Search for the cell housing the specified text and yield its [x, y] center coordinate. 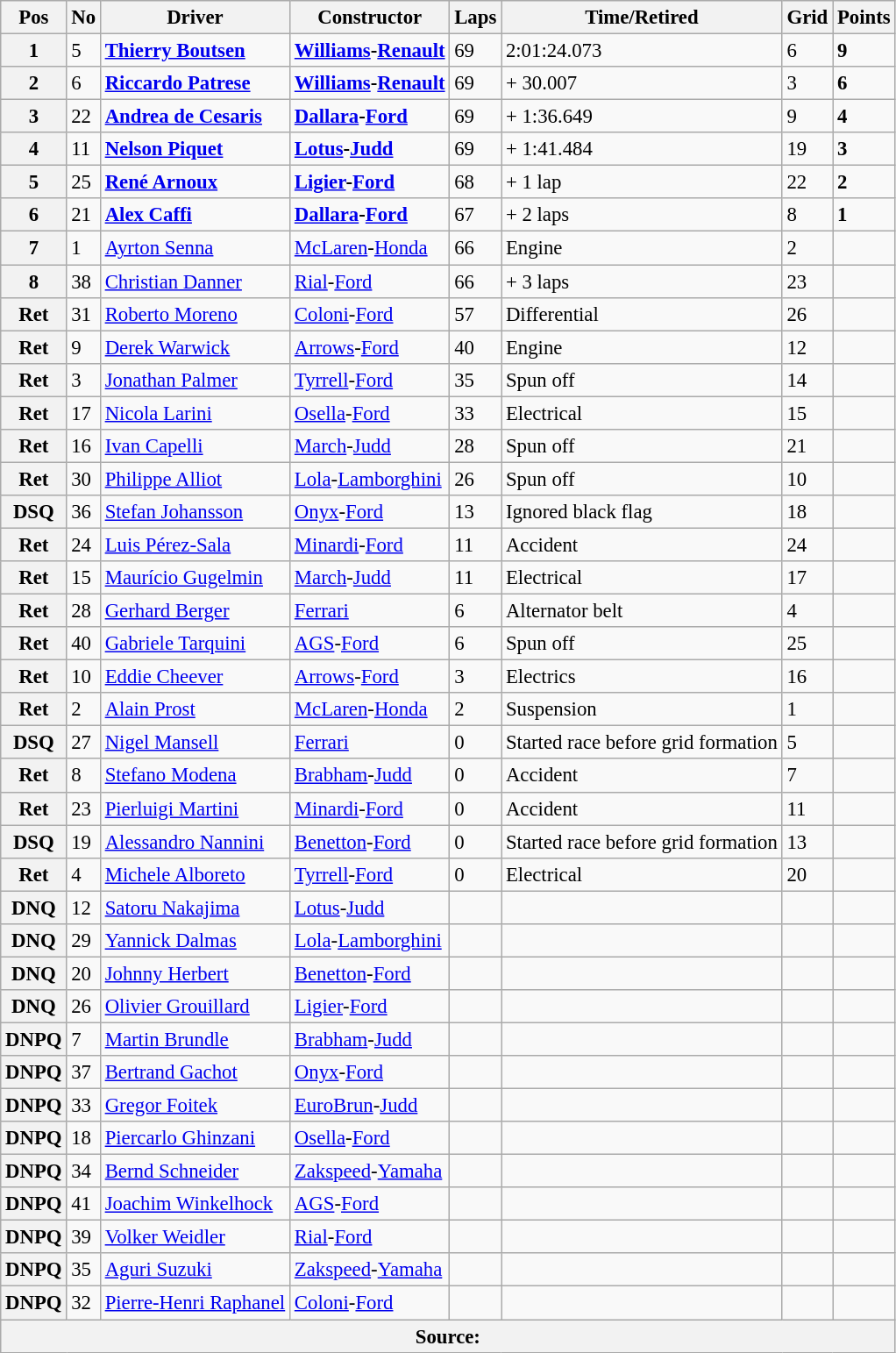
Satoru Nakajima [195, 908]
Stefano Modena [195, 776]
No [83, 18]
Source: [448, 1336]
Eddie Cheever [195, 677]
27 [83, 743]
14 [807, 380]
67 [475, 215]
Martin Brundle [195, 1039]
Pos [33, 18]
Michele Alboreto [195, 874]
+ 1 lap [642, 182]
Jonathan Palmer [195, 380]
39 [83, 1237]
Aguri Suzuki [195, 1271]
Derek Warwick [195, 347]
31 [83, 314]
Ayrton Senna [195, 248]
Bertrand Gachot [195, 1072]
Joachim Winkelhock [195, 1204]
Pierre-Henri Raphanel [195, 1303]
32 [83, 1303]
Constructor [370, 18]
Gregor Foitek [195, 1106]
41 [83, 1204]
Andrea de Cesaris [195, 117]
+ 30.007 [642, 83]
Time/Retired [642, 18]
Ignored black flag [642, 512]
Gerhard Berger [195, 611]
+ 3 laps [642, 281]
30 [83, 479]
EuroBrun-Judd [370, 1106]
Gabriele Tarquini [195, 644]
2:01:24.073 [642, 51]
Olivier Grouillard [195, 1007]
57 [475, 314]
37 [83, 1072]
Yannick Dalmas [195, 941]
Nigel Mansell [195, 743]
Thierry Boutsen [195, 51]
Luis Pérez-Sala [195, 545]
Points [864, 18]
Maurício Gugelmin [195, 578]
Grid [807, 18]
29 [83, 941]
Piercarlo Ghinzani [195, 1138]
Pierluigi Martini [195, 808]
Driver [195, 18]
René Arnoux [195, 182]
+ 2 laps [642, 215]
Christian Danner [195, 281]
Volker Weidler [195, 1237]
Laps [475, 18]
Johnny Herbert [195, 973]
Ivan Capelli [195, 446]
Nicola Larini [195, 413]
Differential [642, 314]
Bernd Schneider [195, 1171]
Nelson Piquet [195, 149]
+ 1:36.649 [642, 117]
+ 1:41.484 [642, 149]
Alessandro Nannini [195, 842]
Electrics [642, 677]
Roberto Moreno [195, 314]
38 [83, 281]
Alex Caffi [195, 215]
Riccardo Patrese [195, 83]
Alternator belt [642, 611]
36 [83, 512]
68 [475, 182]
Philippe Alliot [195, 479]
Alain Prost [195, 709]
Suspension [642, 709]
34 [83, 1171]
Stefan Johansson [195, 512]
